Return (x, y) of the center of cell containing provided text 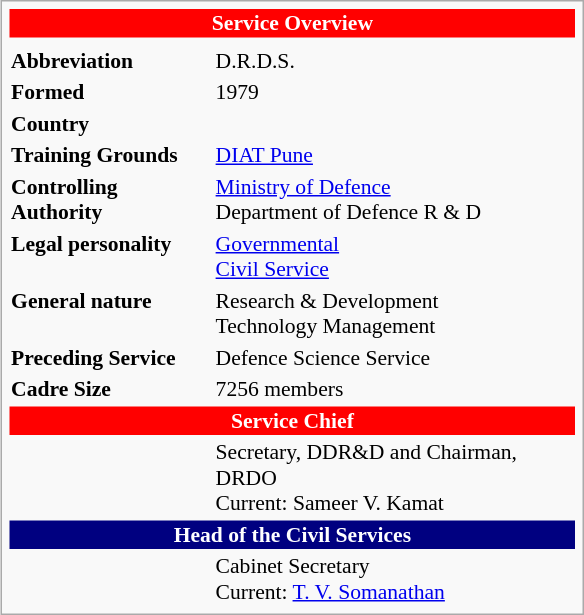
Secretary, DDR&D and Chairman, DRDO Current: Sameer V. Kamat (394, 478)
Defence Science Service (394, 357)
Legal personality (110, 256)
Abbreviation (110, 60)
Service Chief (293, 420)
D.R.D.S. (394, 60)
DIAT Pune (394, 155)
1979 (394, 92)
Cabinet Secretary Current: T. V. Somanathan (394, 579)
Preceding Service (110, 357)
Cadre Size (110, 389)
Formed (110, 92)
7256 members (394, 389)
GovernmentalCivil Service (394, 256)
Service Overview (293, 23)
Training Grounds (110, 155)
General nature (110, 313)
Controlling Authority (110, 199)
Research & Development Technology Management (394, 313)
Country (110, 123)
Head of the Civil Services (293, 534)
Ministry of Defence Department of Defence R & D (394, 199)
